Extract the (X, Y) coordinate from the center of the cell holding the provided text.  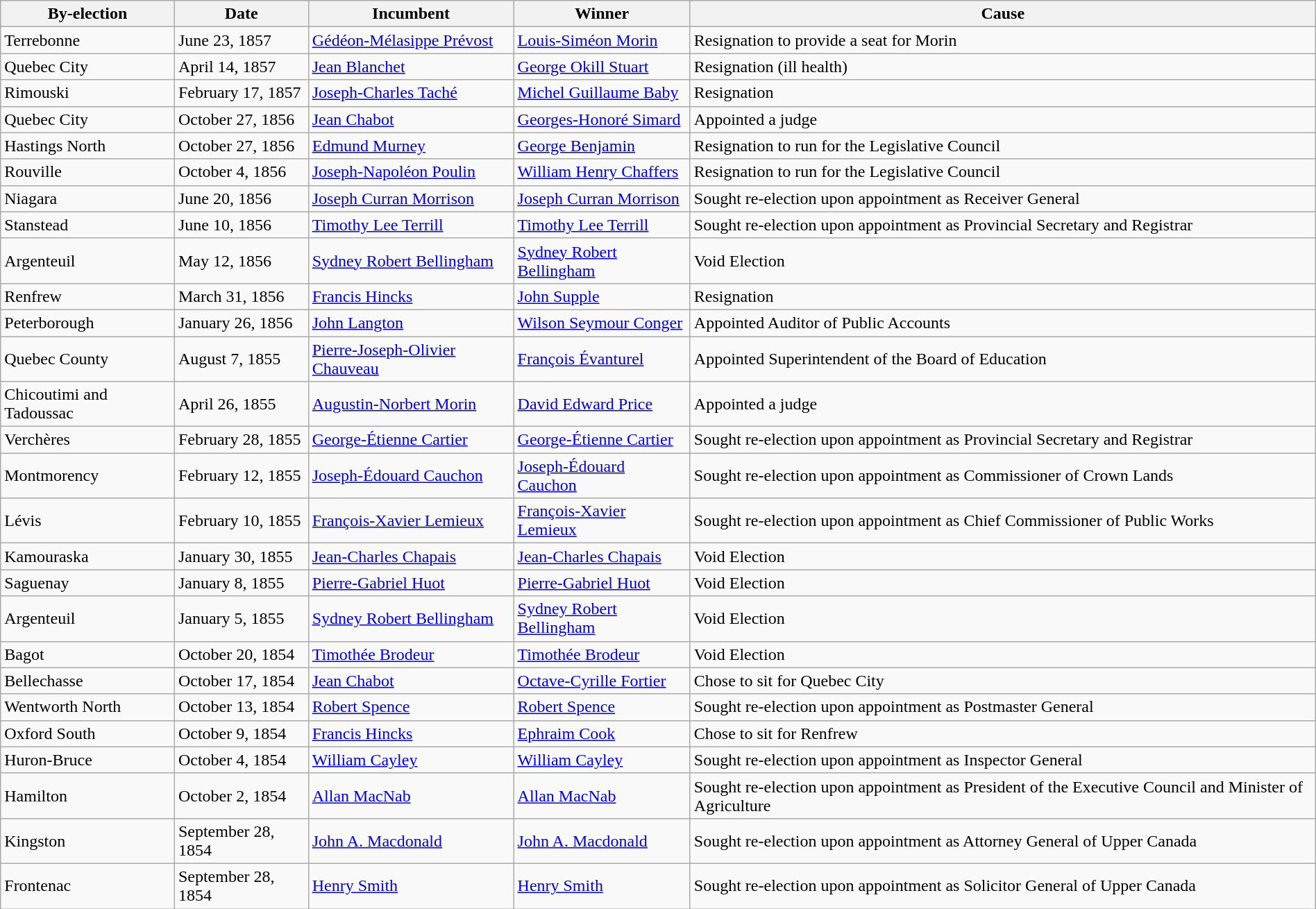
Lévis (87, 520)
April 26, 1855 (242, 404)
Bellechasse (87, 681)
Wilson Seymour Conger (602, 323)
François Évanturel (602, 358)
Niagara (87, 198)
Sought re-election upon appointment as President of the Executive Council and Minister of Agriculture (1002, 795)
October 9, 1854 (242, 733)
Gédéon-Mélasippe Prévost (411, 40)
October 2, 1854 (242, 795)
Rouville (87, 172)
October 13, 1854 (242, 707)
Edmund Murney (411, 146)
Bagot (87, 654)
June 20, 1856 (242, 198)
Resignation to provide a seat for Morin (1002, 40)
Hamilton (87, 795)
David Edward Price (602, 404)
February 28, 1855 (242, 440)
George Benjamin (602, 146)
Kingston (87, 841)
January 26, 1856 (242, 323)
Quebec County (87, 358)
Pierre-Joseph-Olivier Chauveau (411, 358)
Frontenac (87, 885)
Sought re-election upon appointment as Inspector General (1002, 760)
Winner (602, 14)
Cause (1002, 14)
May 12, 1856 (242, 261)
Terrebonne (87, 40)
Kamouraska (87, 557)
Date (242, 14)
Sought re-election upon appointment as Postmaster General (1002, 707)
March 31, 1856 (242, 296)
February 17, 1857 (242, 93)
February 10, 1855 (242, 520)
Renfrew (87, 296)
Sought re-election upon appointment as Attorney General of Upper Canada (1002, 841)
Georges-Honoré Simard (602, 119)
April 14, 1857 (242, 67)
Joseph-Napoléon Poulin (411, 172)
Incumbent (411, 14)
Appointed Superintendent of the Board of Education (1002, 358)
Rimouski (87, 93)
January 5, 1855 (242, 619)
Ephraim Cook (602, 733)
Michel Guillaume Baby (602, 93)
February 12, 1855 (242, 476)
January 30, 1855 (242, 557)
June 10, 1856 (242, 225)
Peterborough (87, 323)
William Henry Chaffers (602, 172)
Montmorency (87, 476)
Chose to sit for Renfrew (1002, 733)
Saguenay (87, 583)
October 20, 1854 (242, 654)
Sought re-election upon appointment as Receiver General (1002, 198)
Hastings North (87, 146)
October 4, 1854 (242, 760)
John Supple (602, 296)
October 17, 1854 (242, 681)
June 23, 1857 (242, 40)
Octave-Cyrille Fortier (602, 681)
Sought re-election upon appointment as Solicitor General of Upper Canada (1002, 885)
Sought re-election upon appointment as Commissioner of Crown Lands (1002, 476)
January 8, 1855 (242, 583)
George Okill Stuart (602, 67)
Sought re-election upon appointment as Chief Commissioner of Public Works (1002, 520)
Wentworth North (87, 707)
By-election (87, 14)
Chicoutimi and Tadoussac (87, 404)
Joseph-Charles Taché (411, 93)
August 7, 1855 (242, 358)
Augustin-Norbert Morin (411, 404)
Verchères (87, 440)
Chose to sit for Quebec City (1002, 681)
John Langton (411, 323)
Louis-Siméon Morin (602, 40)
Huron-Bruce (87, 760)
Jean Blanchet (411, 67)
Resignation (ill health) (1002, 67)
Stanstead (87, 225)
Oxford South (87, 733)
Appointed Auditor of Public Accounts (1002, 323)
October 4, 1856 (242, 172)
